Provide the [X, Y] coordinate of the cell's center where the given text is located.  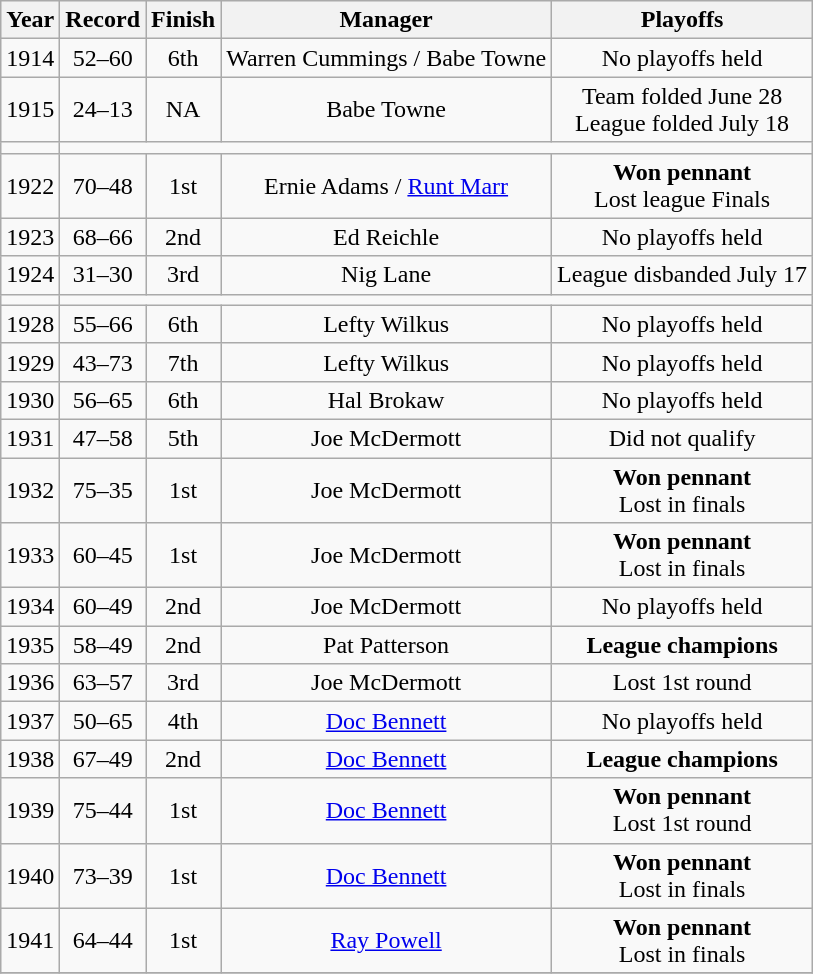
Ernie Adams / Runt Marr [386, 186]
75–35 [103, 490]
1915 [30, 110]
1933 [30, 556]
1936 [30, 683]
Babe Towne [386, 110]
7th [184, 362]
Nig Lane [386, 275]
58–49 [103, 645]
1930 [30, 400]
Playoffs [682, 20]
1928 [30, 324]
Team folded June 28League folded July 18 [682, 110]
Did not qualify [682, 438]
1939 [30, 810]
Pat Patterson [386, 645]
56–65 [103, 400]
1929 [30, 362]
1922 [30, 186]
68–66 [103, 237]
60–49 [103, 607]
League disbanded July 17 [682, 275]
Manager [386, 20]
1937 [30, 721]
Warren Cummings / Babe Towne [386, 58]
1935 [30, 645]
1932 [30, 490]
4th [184, 721]
1923 [30, 237]
1938 [30, 759]
24–13 [103, 110]
60–45 [103, 556]
NA [184, 110]
1914 [30, 58]
52–60 [103, 58]
Lost 1st round [682, 683]
1924 [30, 275]
Year [30, 20]
Ed Reichle [386, 237]
1931 [30, 438]
5th [184, 438]
Record [103, 20]
Won pennantLost 1st round [682, 810]
1934 [30, 607]
Won pennantLost league Finals [682, 186]
Ray Powell [386, 940]
43–73 [103, 362]
63–57 [103, 683]
73–39 [103, 876]
55–66 [103, 324]
Finish [184, 20]
70–48 [103, 186]
64–44 [103, 940]
1940 [30, 876]
Hal Brokaw [386, 400]
75–44 [103, 810]
1941 [30, 940]
31–30 [103, 275]
67–49 [103, 759]
47–58 [103, 438]
50–65 [103, 721]
